Scan for the cell matching the given text and deliver its [x, y] coordinate at center. 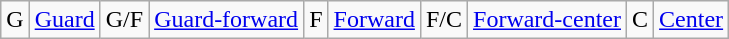
F [316, 20]
Forward-center [548, 20]
G [15, 20]
Center [692, 20]
C [640, 20]
G/F [124, 20]
F/C [444, 20]
Guard [64, 20]
Guard-forward [226, 20]
Forward [374, 20]
